Capture the cell that displays the provided text and extract its [x, y] central coordinate. 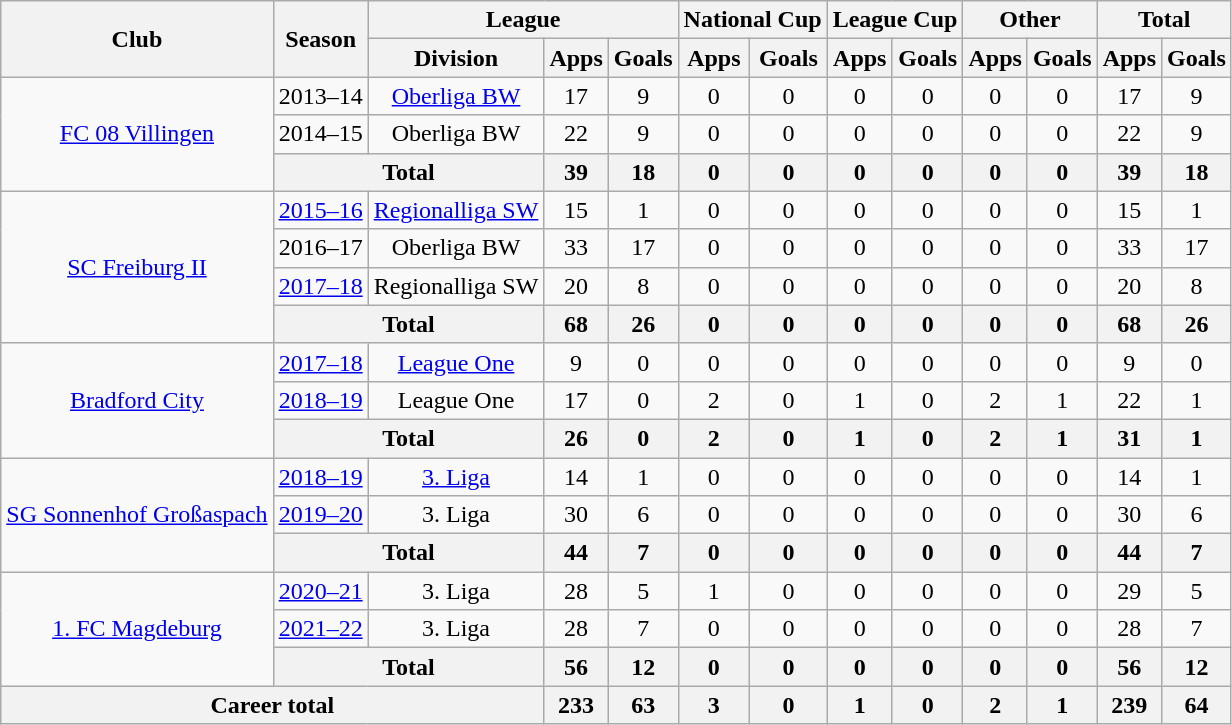
2021–22 [320, 629]
League Cup [895, 20]
SC Freiburg II [137, 267]
29 [1129, 591]
3 [714, 705]
1. FC Magdeburg [137, 629]
SG Sonnenhof Großaspach [137, 515]
League [523, 20]
FC 08 Villingen [137, 134]
2019–20 [320, 515]
2015–16 [320, 210]
Season [320, 39]
2013–14 [320, 96]
Career total [272, 705]
Club [137, 39]
239 [1129, 705]
64 [1197, 705]
Bradford City [137, 400]
2014–15 [320, 134]
233 [576, 705]
Other [1030, 20]
2020–21 [320, 591]
31 [1129, 438]
National Cup [752, 20]
63 [643, 705]
Division [456, 58]
2016–17 [320, 248]
